Scan for the cell matching the given text and deliver its (X, Y) coordinate at center. 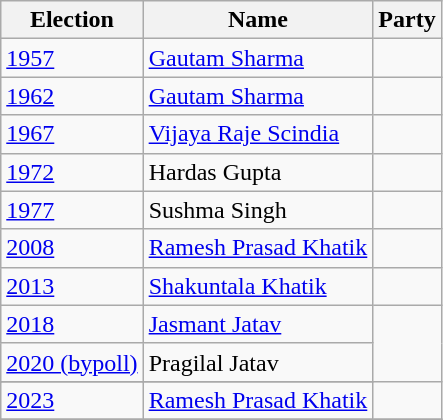
2018 (72, 324)
1967 (72, 134)
1957 (72, 58)
Jasmant Jatav (258, 324)
Name (258, 20)
2020 (bypoll) (72, 362)
1972 (72, 172)
Hardas Gupta (258, 172)
1962 (72, 96)
Pragilal Jatav (258, 362)
Election (72, 20)
2023 (72, 400)
Vijaya Raje Scindia (258, 134)
Shakuntala Khatik (258, 286)
Sushma Singh (258, 210)
1977 (72, 210)
2013 (72, 286)
Party (407, 20)
2008 (72, 248)
